Identify which cell holds the provided text, then report its [x, y] central coordinate. 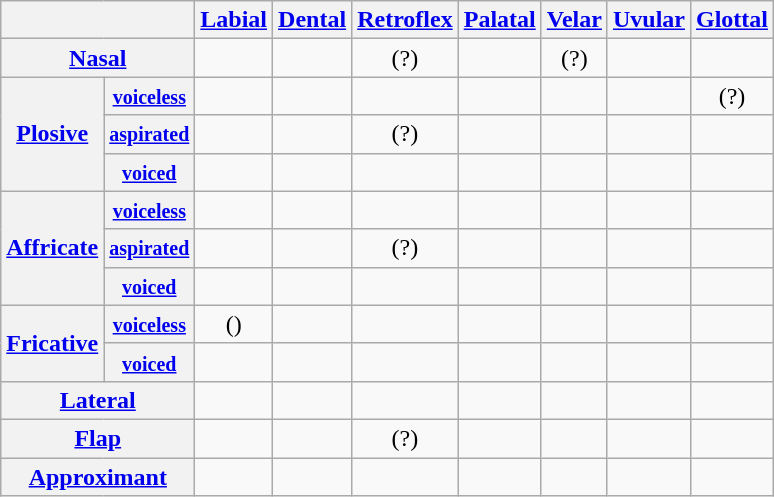
Nasal [98, 58]
Fricative [52, 343]
Uvular [648, 20]
Velar [574, 20]
Approximant [98, 477]
Labial [234, 20]
Affricate [52, 248]
() [234, 324]
Retroflex [406, 20]
Palatal [500, 20]
Dental [312, 20]
Glottal [732, 20]
Lateral [98, 400]
Flap [98, 438]
Plosive [52, 134]
